Find where the given text appears and provide that cell's center as [X, Y] coordinate. 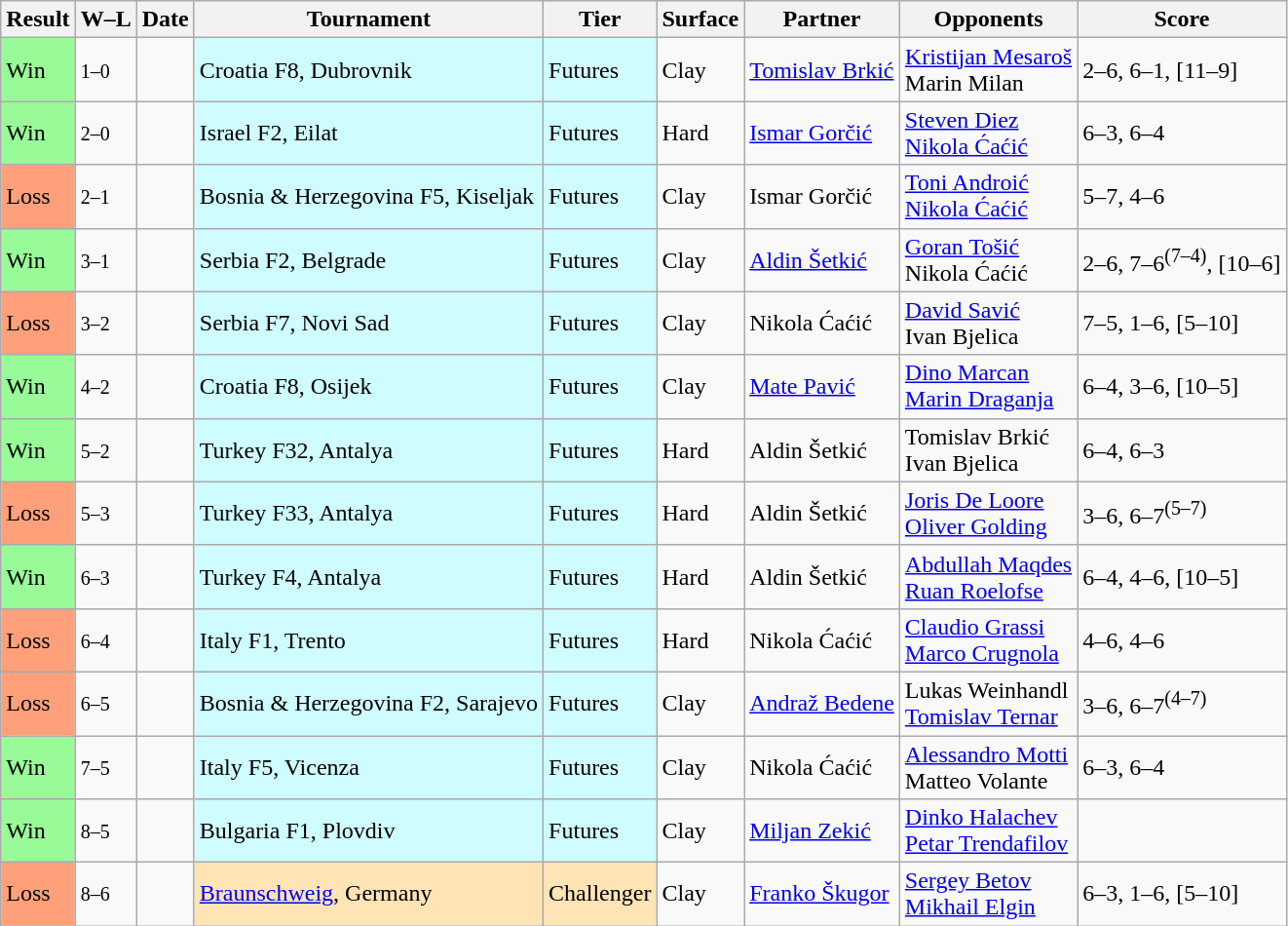
Date [166, 19]
Claudio Grassi Marco Crugnola [988, 639]
Bulgaria F1, Plovdiv [368, 830]
5–7, 4–6 [1182, 197]
Bosnia & Herzegovina F2, Sarajevo [368, 704]
6–4, 6–3 [1182, 450]
8–5 [105, 830]
Score [1182, 19]
Surface [701, 19]
2–6, 6–1, [11–9] [1182, 70]
Sergey Betov Mikhail Elgin [988, 895]
Mate Pavić [822, 386]
4–6, 4–6 [1182, 639]
Tomislav Brkić Ivan Bjelica [988, 450]
Goran Tošić Nikola Ćaćić [988, 259]
2–1 [105, 197]
Tournament [368, 19]
6–5 [105, 704]
Franko Škugor [822, 895]
Israel F2, Eilat [368, 133]
Steven Diez Nikola Ćaćić [988, 133]
3–2 [105, 324]
Dino Marcan Marin Draganja [988, 386]
Turkey F32, Antalya [368, 450]
3–1 [105, 259]
Dinko Halachev Petar Trendafilov [988, 830]
4–2 [105, 386]
Braunschweig, Germany [368, 895]
7–5, 1–6, [5–10] [1182, 324]
6–4, 4–6, [10–5] [1182, 577]
3–6, 6–7(5–7) [1182, 513]
David Savić Ivan Bjelica [988, 324]
Croatia F8, Osijek [368, 386]
Andraž Bedene [822, 704]
Alessandro Motti Matteo Volante [988, 766]
6–3 [105, 577]
6–3, 1–6, [5–10] [1182, 895]
Serbia F2, Belgrade [368, 259]
Lukas Weinhandl Tomislav Ternar [988, 704]
Result [38, 19]
Turkey F4, Antalya [368, 577]
Croatia F8, Dubrovnik [368, 70]
8–6 [105, 895]
Turkey F33, Antalya [368, 513]
Kristijan Mesaroš Marin Milan [988, 70]
Abdullah Maqdes Ruan Roelofse [988, 577]
Bosnia & Herzegovina F5, Kiseljak [368, 197]
6–4, 3–6, [10–5] [1182, 386]
2–0 [105, 133]
Serbia F7, Novi Sad [368, 324]
Miljan Zekić [822, 830]
3–6, 6–7(4–7) [1182, 704]
Tier [600, 19]
Opponents [988, 19]
5–2 [105, 450]
W–L [105, 19]
Joris De Loore Oliver Golding [988, 513]
1–0 [105, 70]
Italy F1, Trento [368, 639]
Italy F5, Vicenza [368, 766]
Challenger [600, 895]
Partner [822, 19]
6–4 [105, 639]
2–6, 7–6(7–4), [10–6] [1182, 259]
Toni Androić Nikola Ćaćić [988, 197]
7–5 [105, 766]
5–3 [105, 513]
Tomislav Brkić [822, 70]
